Find where the given text appears and provide that cell's center as [x, y] coordinate. 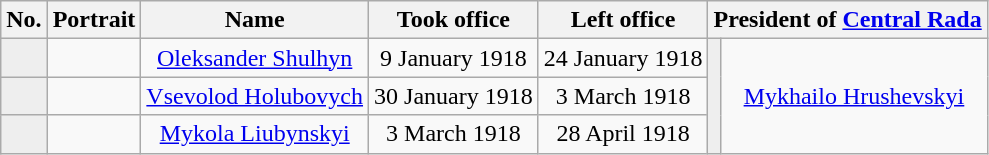
Oleksander Shulhyn [255, 58]
Mykhailo Hrushevskyi [854, 96]
Took office [454, 20]
24 January 1918 [623, 58]
9 January 1918 [454, 58]
No. [24, 20]
Mykola Liubynskyi [255, 134]
Portrait [94, 20]
President of Central Rada [848, 20]
30 January 1918 [454, 96]
Left office [623, 20]
28 April 1918 [623, 134]
Name [255, 20]
Vsevolod Holubovych [255, 96]
